Output the (X, Y) coordinate of the center of the cell containing the given text.  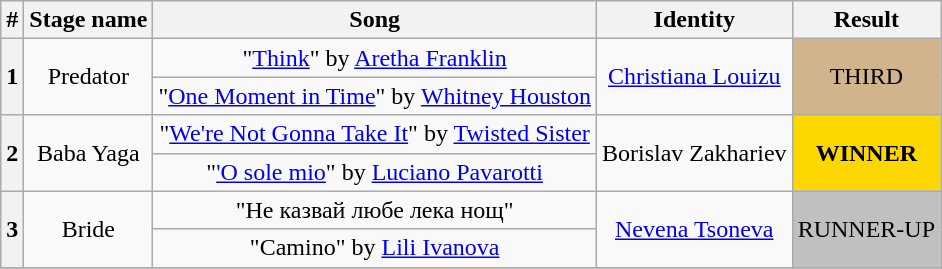
Identity (694, 20)
3 (12, 229)
# (12, 20)
"One Moment in Time" by Whitney Houston (375, 96)
Stage name (88, 20)
Christiana Louizu (694, 77)
Borislav Zakhariev (694, 153)
Result (866, 20)
Nevena Tsoneva (694, 229)
1 (12, 77)
"Camino" by Lili Ivanova (375, 248)
WINNER (866, 153)
RUNNER-UP (866, 229)
2 (12, 153)
"'O sole mio" by Luciano Pavarotti (375, 172)
THIRD (866, 77)
Song (375, 20)
"Не казвай любе лека нощ" (375, 210)
Bride (88, 229)
"We're Not Gonna Take It" by Twisted Sister (375, 134)
"Think" by Aretha Franklin (375, 58)
Predator (88, 77)
Baba Yaga (88, 153)
